Find where the given text appears and provide that cell's center as (x, y) coordinate. 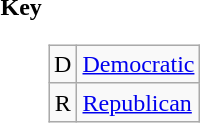
Republican (138, 102)
R (63, 102)
Democratic (138, 64)
D (63, 64)
